Locate the cell with the specified text and output its (x, y) center coordinate. 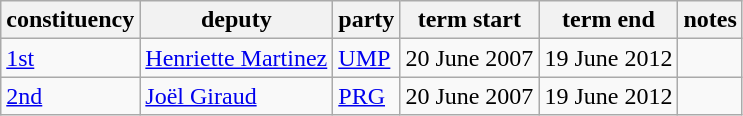
Henriette Martinez (236, 58)
party (366, 20)
1st (70, 58)
term end (608, 20)
notes (710, 20)
PRG (366, 96)
term start (470, 20)
Joël Giraud (236, 96)
constituency (70, 20)
2nd (70, 96)
UMP (366, 58)
deputy (236, 20)
